From the cell containing the given text, extract its center point as (x, y) coordinate. 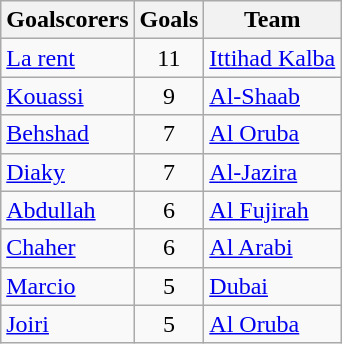
Ittihad Kalba (272, 58)
Team (272, 20)
Chaher (68, 248)
Diaky (68, 172)
11 (169, 58)
Al Arabi (272, 248)
Goalscorers (68, 20)
9 (169, 96)
Al-Jazira (272, 172)
Al-Shaab (272, 96)
Dubai (272, 286)
Kouassi (68, 96)
La rent (68, 58)
Goals (169, 20)
Joiri (68, 324)
Al Fujirah (272, 210)
Behshad (68, 134)
Marcio (68, 286)
Abdullah (68, 210)
